Return (X, Y) of the center of cell containing provided text 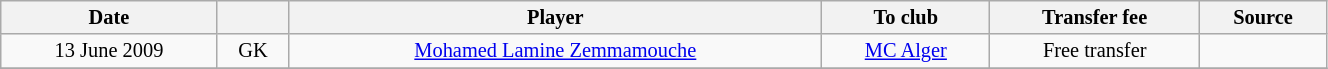
Mohamed Lamine Zemmamouche (556, 51)
GK (253, 51)
To club (906, 17)
Player (556, 17)
Date (109, 17)
Source (1264, 17)
13 June 2009 (109, 51)
Free transfer (1095, 51)
Transfer fee (1095, 17)
MC Alger (906, 51)
